Identify which cell holds the provided text, then report its (X, Y) central coordinate. 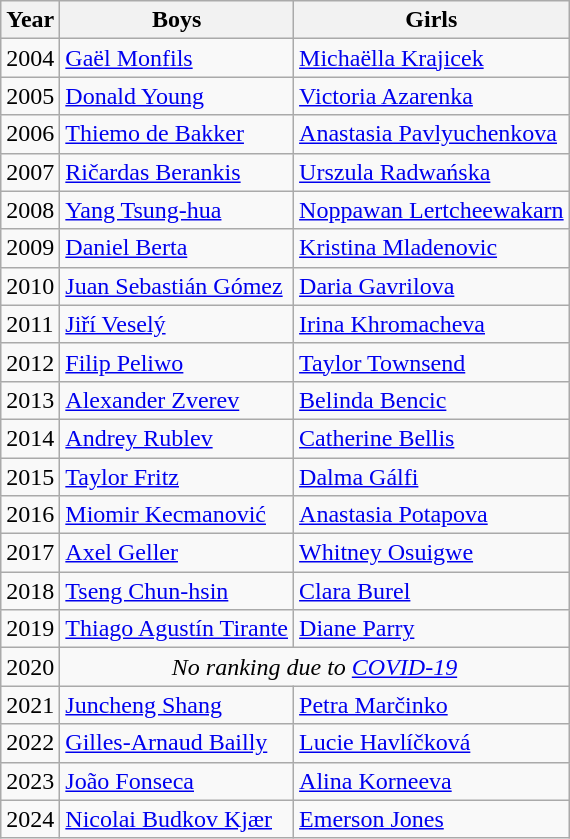
Girls (432, 20)
Taylor Townsend (432, 362)
Clara Burel (432, 591)
Jiří Veselý (177, 324)
Juncheng Shang (177, 705)
No ranking due to COVID-19 (314, 667)
Noppawan Lertcheewakarn (432, 210)
Diane Parry (432, 629)
2012 (30, 362)
Dalma Gálfi (432, 477)
2019 (30, 629)
Andrey Rublev (177, 438)
Taylor Fritz (177, 477)
2015 (30, 477)
2010 (30, 286)
Belinda Bencic (432, 400)
Irina Khromacheva (432, 324)
Miomir Kecmanović (177, 515)
Gaël Monfils (177, 58)
Urszula Radwańska (432, 172)
Emerson Jones (432, 819)
Alexander Zverev (177, 400)
Michaëlla Krajicek (432, 58)
Yang Tsung-hua (177, 210)
2016 (30, 515)
Juan Sebastián Gómez (177, 286)
Nicolai Budkov Kjær (177, 819)
Axel Geller (177, 553)
Gilles-Arnaud Bailly (177, 743)
2020 (30, 667)
Anastasia Potapova (432, 515)
Thiago Agustín Tirante (177, 629)
2024 (30, 819)
2014 (30, 438)
Filip Peliwo (177, 362)
Petra Marčinko (432, 705)
2013 (30, 400)
Boys (177, 20)
Thiemo de Bakker (177, 134)
João Fonseca (177, 781)
Victoria Azarenka (432, 96)
2004 (30, 58)
Donald Young (177, 96)
2017 (30, 553)
Daria Gavrilova (432, 286)
Ričardas Berankis (177, 172)
Alina Korneeva (432, 781)
Lucie Havlíčková (432, 743)
Whitney Osuigwe (432, 553)
2011 (30, 324)
2021 (30, 705)
Anastasia Pavlyuchenkova (432, 134)
Daniel Berta (177, 248)
Year (30, 20)
2018 (30, 591)
Tseng Chun-hsin (177, 591)
2008 (30, 210)
2006 (30, 134)
2005 (30, 96)
Kristina Mladenovic (432, 248)
Catherine Bellis (432, 438)
2022 (30, 743)
2023 (30, 781)
2007 (30, 172)
2009 (30, 248)
